Search for the cell housing the specified text and yield its (X, Y) center coordinate. 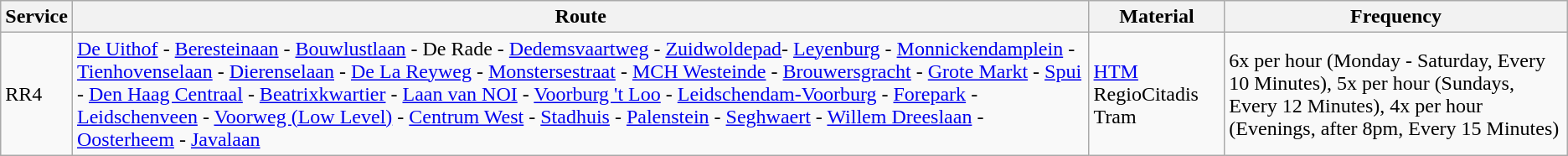
Route (580, 17)
RR4 (37, 94)
6x per hour (Monday - Saturday, Every 10 Minutes), 5x per hour (Sundays, Every 12 Minutes), 4x per hour (Evenings, after 8pm, Every 15 Minutes) (1395, 94)
Service (37, 17)
Material (1157, 17)
HTM RegioCitadis Tram (1157, 94)
Frequency (1395, 17)
